Output the [X, Y] coordinate of the center of the cell containing the given text.  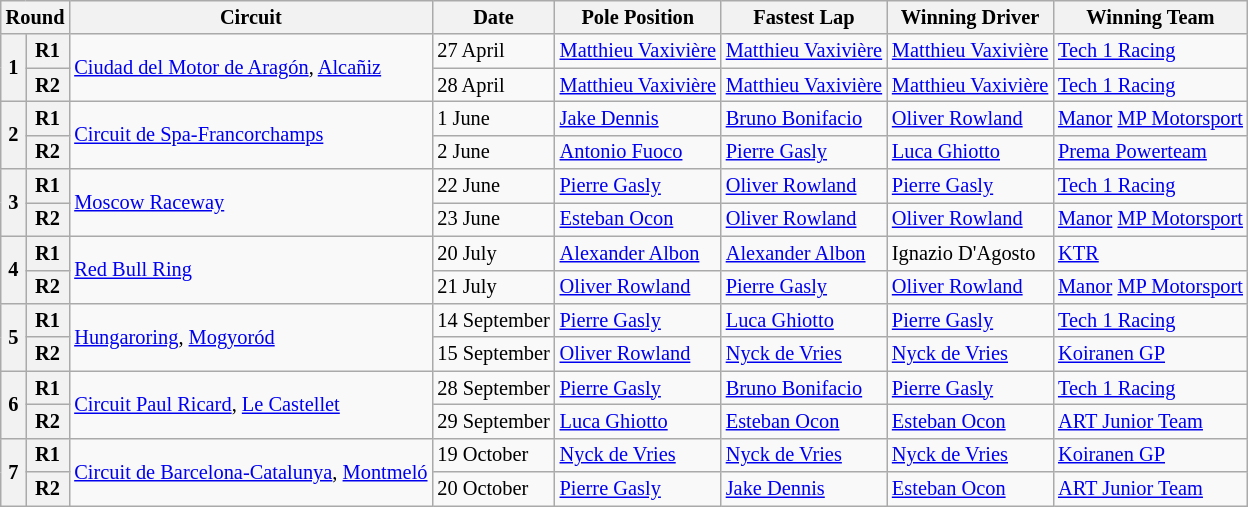
27 April [493, 51]
7 [14, 472]
Prema Powerteam [1150, 152]
Circuit [250, 17]
15 September [493, 354]
Date [493, 17]
21 July [493, 287]
Winning Driver [970, 17]
20 October [493, 489]
Circuit de Spa-Francorchamps [250, 134]
Red Bull Ring [250, 270]
2 June [493, 152]
22 June [493, 186]
Round [36, 17]
2 [14, 134]
28 September [493, 388]
Moscow Raceway [250, 202]
Circuit Paul Ricard, Le Castellet [250, 404]
Ignazio D'Agosto [970, 253]
5 [14, 336]
20 July [493, 253]
Hungaroring, Mogyoród [250, 336]
23 June [493, 219]
29 September [493, 421]
Pole Position [638, 17]
Winning Team [1150, 17]
1 June [493, 118]
19 October [493, 455]
1 [14, 68]
4 [14, 270]
Antonio Fuoco [638, 152]
Fastest Lap [804, 17]
28 April [493, 85]
Circuit de Barcelona-Catalunya, Montmeló [250, 472]
Ciudad del Motor de Aragón, Alcañiz [250, 68]
6 [14, 404]
14 September [493, 320]
3 [14, 202]
KTR [1150, 253]
